Detect which cell encompasses the target text, then output its (x, y) center coordinate. 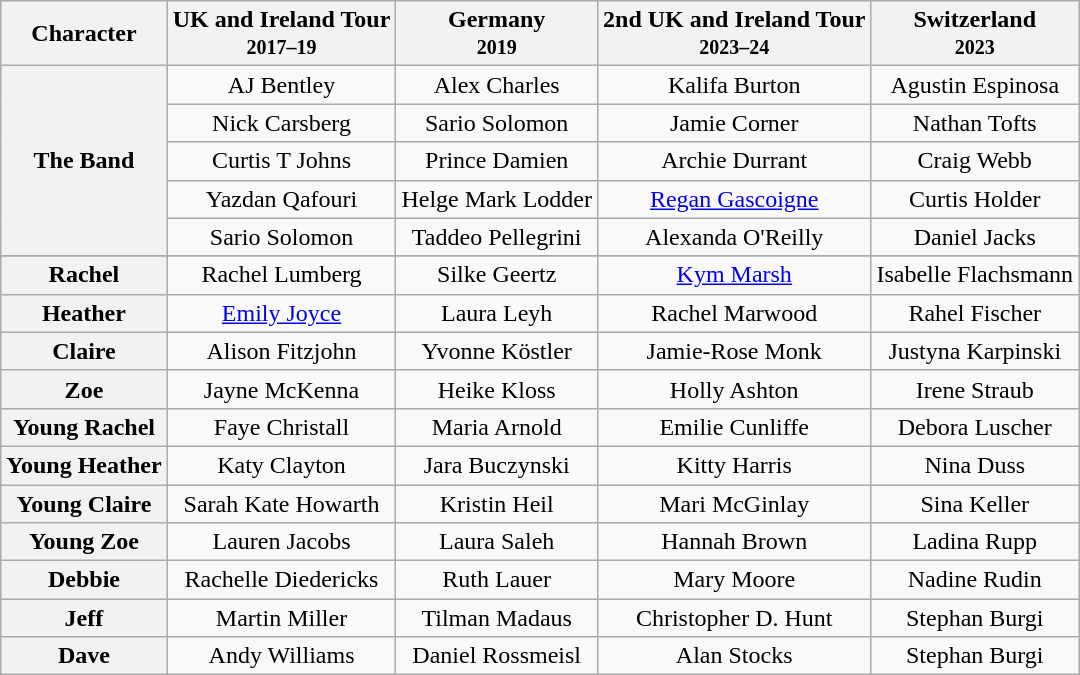
Rahel Fischer (975, 313)
Silke Geertz (497, 275)
Heike Kloss (497, 389)
Dave (84, 656)
Young Claire (84, 503)
Jamie Corner (734, 123)
Hannah Brown (734, 542)
Alexanda O'Reilly (734, 237)
Taddeo Pellegrini (497, 237)
Emily Joyce (282, 313)
Irene Straub (975, 389)
Alex Charles (497, 85)
Alan Stocks (734, 656)
UK and Ireland Tour2017–19 (282, 34)
Rachel Marwood (734, 313)
Ladina Rupp (975, 542)
Debbie (84, 580)
Germany2019 (497, 34)
Curtis Holder (975, 199)
Young Rachel (84, 427)
Kristin Heil (497, 503)
Claire (84, 351)
Rachelle Diedericks (282, 580)
Laura Leyh (497, 313)
Curtis T Johns (282, 161)
AJ Bentley (282, 85)
Switzerland2023 (975, 34)
Yazdan Qafouri (282, 199)
Martin Miller (282, 618)
Mary Moore (734, 580)
Helge Mark Lodder (497, 199)
Rachel (84, 275)
Nadine Rudin (975, 580)
Daniel Rossmeisl (497, 656)
Jayne McKenna (282, 389)
Yvonne Köstler (497, 351)
Young Heather (84, 465)
Faye Christall (282, 427)
Holly Ashton (734, 389)
Kym Marsh (734, 275)
Maria Arnold (497, 427)
Andy Williams (282, 656)
Justyna Karpinski (975, 351)
Kalifa Burton (734, 85)
Jeff (84, 618)
Kitty Harris (734, 465)
Katy Clayton (282, 465)
The Band (84, 161)
Character (84, 34)
Tilman Madaus (497, 618)
Jamie-Rose Monk (734, 351)
Craig Webb (975, 161)
Jara Buczynski (497, 465)
Zoe (84, 389)
Christopher D. Hunt (734, 618)
Agustin Espinosa (975, 85)
Nick Carsberg (282, 123)
Nina Duss (975, 465)
Alison Fitzjohn (282, 351)
Archie Durrant (734, 161)
Laura Saleh (497, 542)
Emilie Cunliffe (734, 427)
Lauren Jacobs (282, 542)
Daniel Jacks (975, 237)
Rachel Lumberg (282, 275)
Heather (84, 313)
2nd UK and Ireland Tour2023–24 (734, 34)
Regan Gascoigne (734, 199)
Ruth Lauer (497, 580)
Sarah Kate Howarth (282, 503)
Young Zoe (84, 542)
Debora Luscher (975, 427)
Nathan Tofts (975, 123)
Mari McGinlay (734, 503)
Prince Damien (497, 161)
Isabelle Flachsmann (975, 275)
Sina Keller (975, 503)
